From the cell containing the given text, extract its center point as [x, y] coordinate. 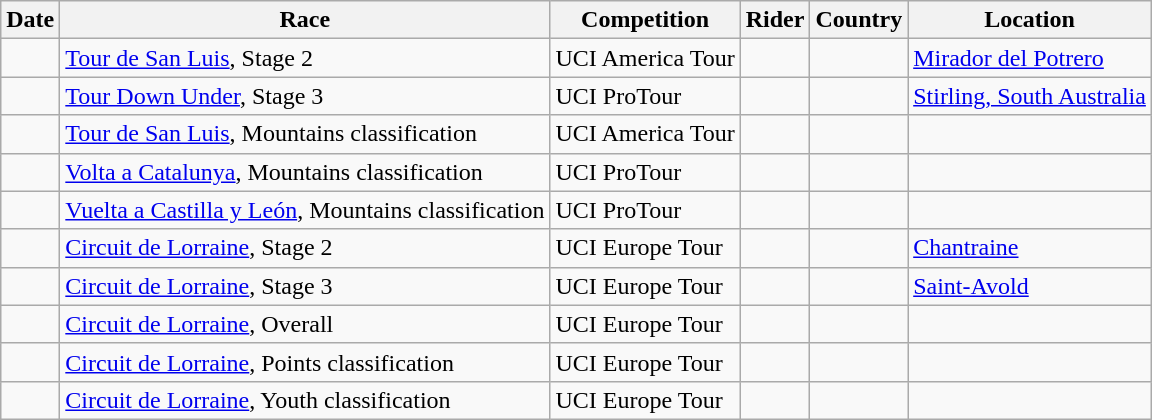
Race [305, 20]
Tour Down Under, Stage 3 [305, 96]
Location [1030, 20]
Competition [645, 20]
Circuit de Lorraine, Stage 2 [305, 248]
Saint-Avold [1030, 286]
Mirador del Potrero [1030, 58]
Tour de San Luis, Mountains classification [305, 134]
Rider [775, 20]
Date [30, 20]
Stirling, South Australia [1030, 96]
Volta a Catalunya, Mountains classification [305, 172]
Vuelta a Castilla y León, Mountains classification [305, 210]
Circuit de Lorraine, Overall [305, 324]
Circuit de Lorraine, Points classification [305, 362]
Chantraine [1030, 248]
Tour de San Luis, Stage 2 [305, 58]
Circuit de Lorraine, Stage 3 [305, 286]
Circuit de Lorraine, Youth classification [305, 400]
Country [859, 20]
